Return (x, y) of the center of cell containing provided text 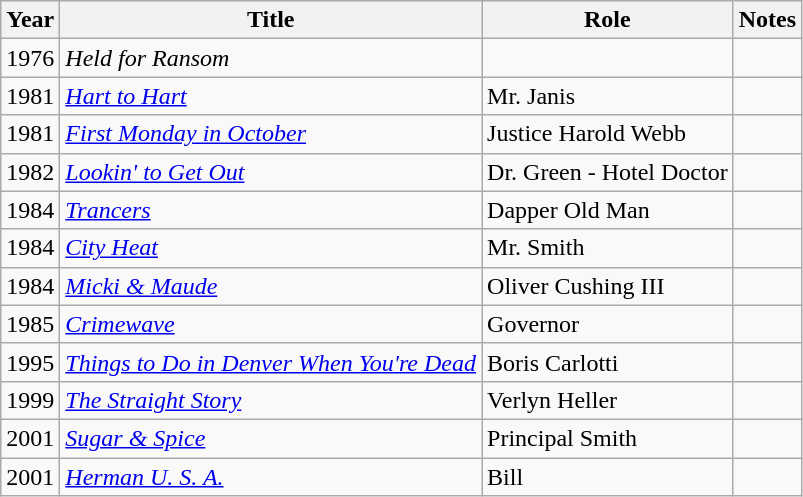
Notes (767, 20)
Dr. Green - Hotel Doctor (608, 172)
Crimewave (271, 324)
Micki & Maude (271, 286)
Lookin' to Get Out (271, 172)
Mr. Janis (608, 96)
Sugar & Spice (271, 438)
Dapper Old Man (608, 210)
First Monday in October (271, 134)
Governor (608, 324)
Oliver Cushing III (608, 286)
City Heat (271, 248)
Hart to Hart (271, 96)
Verlyn Heller (608, 400)
Role (608, 20)
Mr. Smith (608, 248)
1985 (30, 324)
Year (30, 20)
Bill (608, 477)
The Straight Story (271, 400)
1995 (30, 362)
1982 (30, 172)
Justice Harold Webb (608, 134)
Herman U. S. A. (271, 477)
Trancers (271, 210)
Principal Smith (608, 438)
Title (271, 20)
1976 (30, 58)
Things to Do in Denver When You're Dead (271, 362)
1999 (30, 400)
Held for Ransom (271, 58)
Boris Carlotti (608, 362)
